Find where the given text appears and provide that cell's center as (x, y) coordinate. 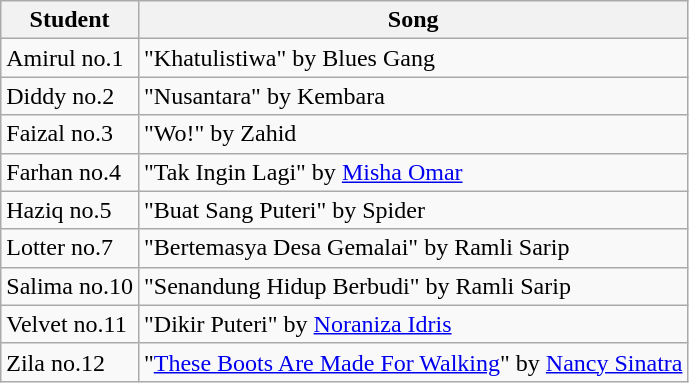
"Wo!" by Zahid (413, 134)
Zila no.12 (70, 362)
Salima no.10 (70, 286)
"Tak Ingin Lagi" by Misha Omar (413, 172)
Diddy no.2 (70, 96)
Amirul no.1 (70, 58)
"Buat Sang Puteri" by Spider (413, 210)
Lotter no.7 (70, 248)
"Nusantara" by Kembara (413, 96)
Faizal no.3 (70, 134)
Velvet no.11 (70, 324)
"These Boots Are Made For Walking" by Nancy Sinatra (413, 362)
"Senandung Hidup Berbudi" by Ramli Sarip (413, 286)
Haziq no.5 (70, 210)
Song (413, 20)
Farhan no.4 (70, 172)
"Bertemasya Desa Gemalai" by Ramli Sarip (413, 248)
"Dikir Puteri" by Noraniza Idris (413, 324)
"Khatulistiwa" by Blues Gang (413, 58)
Student (70, 20)
